From the cell containing the given text, extract its center point as [X, Y] coordinate. 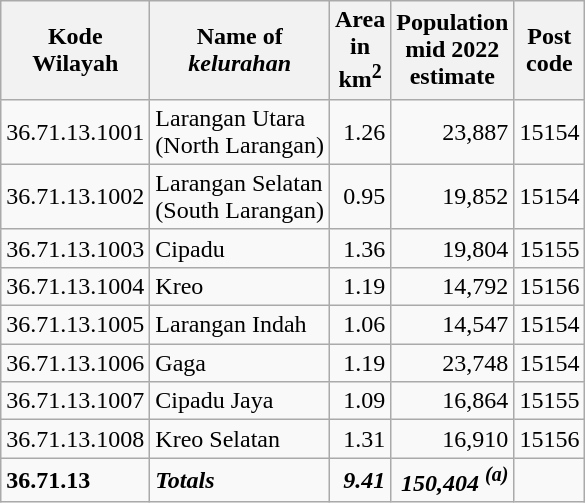
16,864 [452, 401]
36.71.13.1007 [76, 401]
1.06 [360, 325]
36.71.13.1006 [76, 363]
Larangan Selatan (South Larangan) [240, 196]
36.71.13.1002 [76, 196]
23,887 [452, 132]
36.71.13.1003 [76, 248]
23,748 [452, 363]
Cipadu [240, 248]
Populationmid 2022estimate [452, 50]
1.31 [360, 439]
9.41 [360, 480]
16,910 [452, 439]
1.36 [360, 248]
36.71.13.1001 [76, 132]
14,792 [452, 286]
Cipadu Jaya [240, 401]
Totals [240, 480]
Gaga [240, 363]
Larangan Utara (North Larangan) [240, 132]
Kode Wilayah [76, 50]
1.26 [360, 132]
Postcode [550, 50]
1.09 [360, 401]
36.71.13.1004 [76, 286]
0.95 [360, 196]
19,852 [452, 196]
Area in km2 [360, 50]
Kreo [240, 286]
Larangan Indah [240, 325]
36.71.13 [76, 480]
Kreo Selatan [240, 439]
19,804 [452, 248]
36.71.13.1008 [76, 439]
14,547 [452, 325]
Name of kelurahan [240, 50]
150,404 (a) [452, 480]
36.71.13.1005 [76, 325]
